Pinpoint the cell where the given text exists, returning its [x, y] midpoint coordinate. 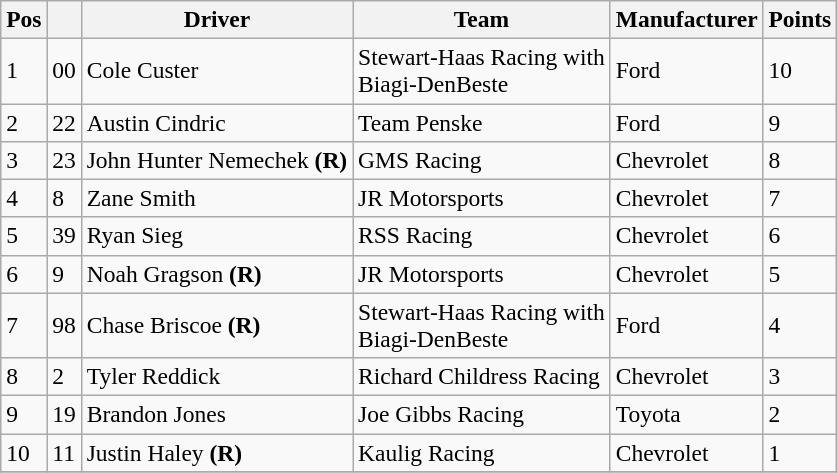
Austin Cindric [216, 122]
22 [64, 122]
23 [64, 160]
19 [64, 414]
Driver [216, 19]
Kaulig Racing [482, 452]
Cole Custer [216, 70]
RSS Racing [482, 236]
Chase Briscoe (R) [216, 326]
GMS Racing [482, 160]
John Hunter Nemechek (R) [216, 160]
00 [64, 70]
Points [800, 19]
Manufacturer [686, 19]
Brandon Jones [216, 414]
11 [64, 452]
98 [64, 326]
Joe Gibbs Racing [482, 414]
Team [482, 19]
Richard Childress Racing [482, 376]
Pos [24, 19]
Zane Smith [216, 198]
Noah Gragson (R) [216, 274]
Tyler Reddick [216, 376]
Toyota [686, 414]
Justin Haley (R) [216, 452]
Ryan Sieg [216, 236]
39 [64, 236]
Team Penske [482, 122]
